Extract the (x, y) coordinate from the center of the cell holding the provided text.  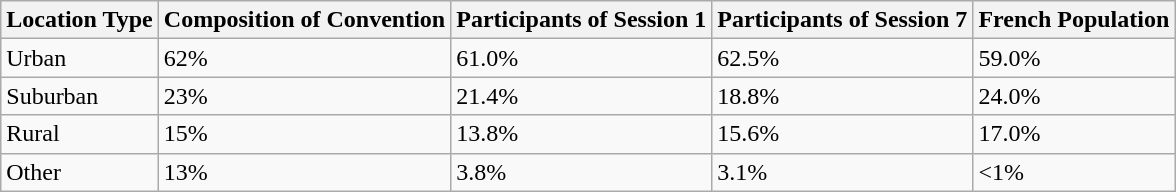
Suburban (80, 96)
17.0% (1074, 134)
13% (304, 172)
Other (80, 172)
61.0% (582, 58)
24.0% (1074, 96)
Composition of Convention (304, 20)
13.8% (582, 134)
23% (304, 96)
3.8% (582, 172)
59.0% (1074, 58)
Participants of Session 1 (582, 20)
62.5% (842, 58)
French Population (1074, 20)
Urban (80, 58)
Rural (80, 134)
62% (304, 58)
18.8% (842, 96)
<1% (1074, 172)
Participants of Session 7 (842, 20)
21.4% (582, 96)
15.6% (842, 134)
3.1% (842, 172)
15% (304, 134)
Location Type (80, 20)
